For the text-containing cell, return its midpoint in [x, y] coordinate format. 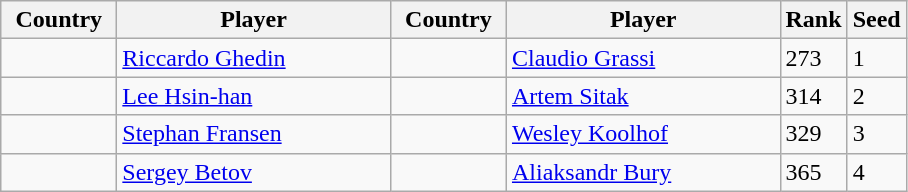
Rank [814, 20]
Sergey Betov [254, 172]
329 [814, 134]
4 [876, 172]
1 [876, 58]
Artem Sitak [643, 96]
Aliaksandr Bury [643, 172]
Wesley Koolhof [643, 134]
Lee Hsin-han [254, 96]
365 [814, 172]
273 [814, 58]
3 [876, 134]
Claudio Grassi [643, 58]
Seed [876, 20]
2 [876, 96]
Stephan Fransen [254, 134]
Riccardo Ghedin [254, 58]
314 [814, 96]
